Find where the given text appears and provide that cell's center as (x, y) coordinate. 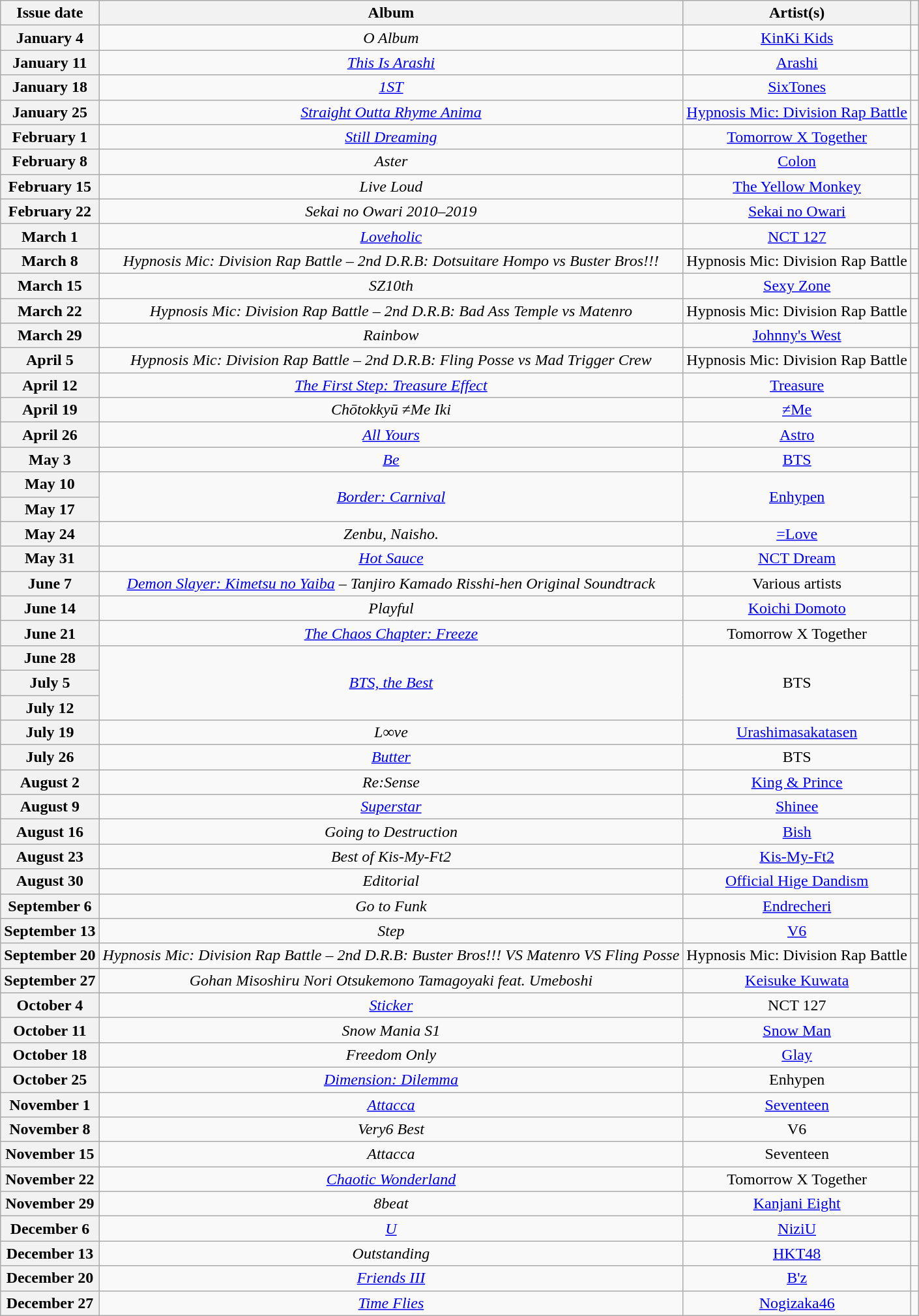
Album (391, 13)
Artist(s) (797, 13)
Straight Outta Rhyme Anima (391, 112)
Arashi (797, 63)
Hot Sauce (391, 559)
Issue date (50, 13)
BTS, the Best (391, 682)
≠Me (797, 410)
KinKi Kids (797, 38)
Colon (797, 162)
November 8 (50, 1130)
September 13 (50, 931)
January 18 (50, 87)
May 10 (50, 484)
November 1 (50, 1105)
Aster (391, 162)
Be (391, 460)
The Chaos Chapter: Freeze (391, 633)
June 21 (50, 633)
Re:Sense (391, 782)
Superstar (391, 807)
Playful (391, 608)
July 5 (50, 682)
October 18 (50, 1055)
November 15 (50, 1154)
August 2 (50, 782)
Chōtokkyū ≠Me Iki (391, 410)
February 8 (50, 162)
Border: Carnival (391, 497)
Gohan Misoshiru Nori Otsukemono Tamagoyaki feat. Umeboshi (391, 980)
Live Loud (391, 186)
November 29 (50, 1204)
October 4 (50, 1005)
8beat (391, 1204)
B'z (797, 1278)
Going to Destruction (391, 832)
Endrecheri (797, 906)
February 1 (50, 137)
January 11 (50, 63)
Hypnosis Mic: Division Rap Battle – 2nd D.R.B: Fling Posse vs Mad Trigger Crew (391, 360)
NCT Dream (797, 559)
Keisuke Kuwata (797, 980)
December 27 (50, 1303)
SixTones (797, 87)
July 26 (50, 757)
Time Flies (391, 1303)
February 15 (50, 186)
April 12 (50, 385)
Go to Funk (391, 906)
Glay (797, 1055)
O Album (391, 38)
Loveholic (391, 236)
December 13 (50, 1253)
October 11 (50, 1030)
Friends III (391, 1278)
January 25 (50, 112)
HKT48 (797, 1253)
March 29 (50, 336)
May 3 (50, 460)
September 6 (50, 906)
All Yours (391, 435)
Koichi Domoto (797, 608)
Sekai no Owari (797, 211)
L∞ve (391, 733)
Various artists (797, 583)
March 22 (50, 311)
May 31 (50, 559)
July 12 (50, 707)
June 28 (50, 658)
Sticker (391, 1005)
NiziU (797, 1229)
January 4 (50, 38)
Zenbu, Naisho. (391, 534)
U (391, 1229)
Bish (797, 832)
Rainbow (391, 336)
February 22 (50, 211)
April 5 (50, 360)
Freedom Only (391, 1055)
October 25 (50, 1079)
The First Step: Treasure Effect (391, 385)
August 23 (50, 856)
December 20 (50, 1278)
Still Dreaming (391, 137)
Treasure (797, 385)
SZ10th (391, 285)
Outstanding (391, 1253)
November 22 (50, 1179)
Nogizaka46 (797, 1303)
May 24 (50, 534)
=Love (797, 534)
April 19 (50, 410)
August 16 (50, 832)
Kanjani Eight (797, 1204)
This Is Arashi (391, 63)
June 7 (50, 583)
The Yellow Monkey (797, 186)
March 15 (50, 285)
March 8 (50, 261)
Step (391, 931)
Editorial (391, 881)
Kis-My-Ft2 (797, 856)
Dimension: Dilemma (391, 1079)
March 1 (50, 236)
December 6 (50, 1229)
September 20 (50, 956)
Astro (797, 435)
June 14 (50, 608)
Official Hige Dandism (797, 881)
Butter (391, 757)
Hypnosis Mic: Division Rap Battle – 2nd D.R.B: Dotsuitare Hompo vs Buster Bros!!! (391, 261)
Urashimasakatasen (797, 733)
King & Prince (797, 782)
April 26 (50, 435)
Very6 Best (391, 1130)
Demon Slayer: Kimetsu no Yaiba – Tanjiro Kamado Risshi-hen Original Soundtrack (391, 583)
Sexy Zone (797, 285)
Best of Kis-My-Ft2 (391, 856)
Snow Man (797, 1030)
September 27 (50, 980)
July 19 (50, 733)
Sekai no Owari 2010–2019 (391, 211)
Johnny's West (797, 336)
Shinee (797, 807)
Snow Mania S1 (391, 1030)
August 30 (50, 881)
Hypnosis Mic: Division Rap Battle – 2nd D.R.B: Bad Ass Temple vs Matenro (391, 311)
May 17 (50, 509)
Chaotic Wonderland (391, 1179)
1ST (391, 87)
August 9 (50, 807)
Hypnosis Mic: Division Rap Battle – 2nd D.R.B: Buster Bros!!! VS Matenro VS Fling Posse (391, 956)
